Scan for the cell matching the given text and deliver its (X, Y) coordinate at center. 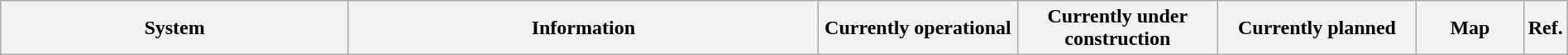
Currently under construction (1117, 28)
Currently planned (1317, 28)
Currently operational (918, 28)
Ref. (1545, 28)
Map (1470, 28)
Information (583, 28)
System (175, 28)
